Determine the [x, y] coordinate at the center of the cell enclosing the given text.  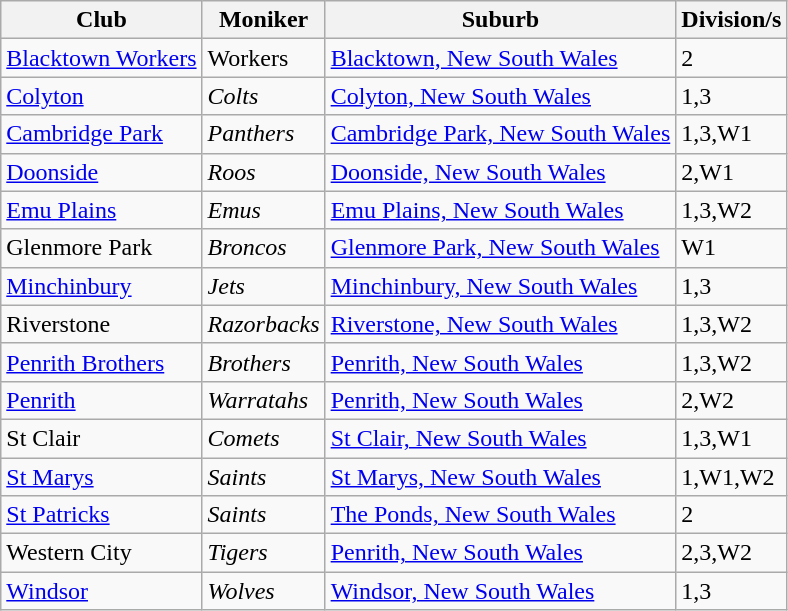
Brothers [264, 362]
Windsor [102, 591]
Doonside, New South Wales [500, 172]
St Patricks [102, 515]
Suburb [500, 20]
Colyton, New South Wales [500, 96]
Riverstone, New South Wales [500, 324]
Western City [102, 553]
Broncos [264, 248]
Minchinbury, New South Wales [500, 286]
Doonside [102, 172]
Penrith [102, 400]
Windsor, New South Wales [500, 591]
St Marys [102, 477]
Tigers [264, 553]
Division/s [732, 20]
Emu Plains [102, 210]
W1 [732, 248]
Workers [264, 58]
Cambridge Park, New South Wales [500, 134]
Colts [264, 96]
Panthers [264, 134]
Jets [264, 286]
St Clair, New South Wales [500, 438]
Colyton [102, 96]
Club [102, 20]
Blacktown Workers [102, 58]
2,3,W2 [732, 553]
2,W1 [732, 172]
Glenmore Park, New South Wales [500, 248]
Glenmore Park [102, 248]
The Ponds, New South Wales [500, 515]
Comets [264, 438]
Wolves [264, 591]
Emus [264, 210]
1,W1,W2 [732, 477]
Riverstone [102, 324]
St Marys, New South Wales [500, 477]
Warratahs [264, 400]
Cambridge Park [102, 134]
Blacktown, New South Wales [500, 58]
Penrith Brothers [102, 362]
Moniker [264, 20]
2,W2 [732, 400]
Razorbacks [264, 324]
Minchinbury [102, 286]
Emu Plains, New South Wales [500, 210]
Roos [264, 172]
St Clair [102, 438]
